Extract the (x, y) coordinate from the center of the cell holding the provided text.  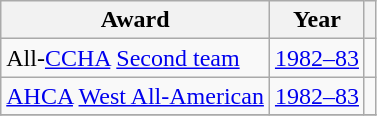
Year (316, 20)
AHCA West All-American (136, 96)
All-CCHA Second team (136, 58)
Award (136, 20)
